Search for the cell housing the specified text and yield its [X, Y] center coordinate. 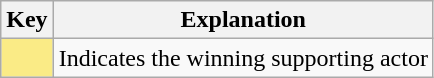
Explanation [243, 20]
Indicates the winning supporting actor [243, 58]
Key [27, 20]
